For the text-containing cell, return its midpoint in (x, y) coordinate format. 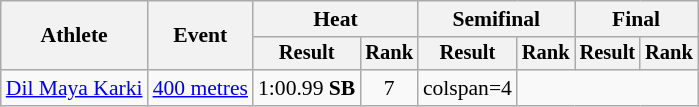
1:00.99 SB (306, 88)
Event (200, 36)
Dil Maya Karki (74, 88)
Athlete (74, 36)
colspan=4 (468, 88)
400 metres (200, 88)
Semifinal (496, 19)
7 (389, 88)
Heat (336, 19)
Final (636, 19)
